Search for the cell housing the specified text and yield its [x, y] center coordinate. 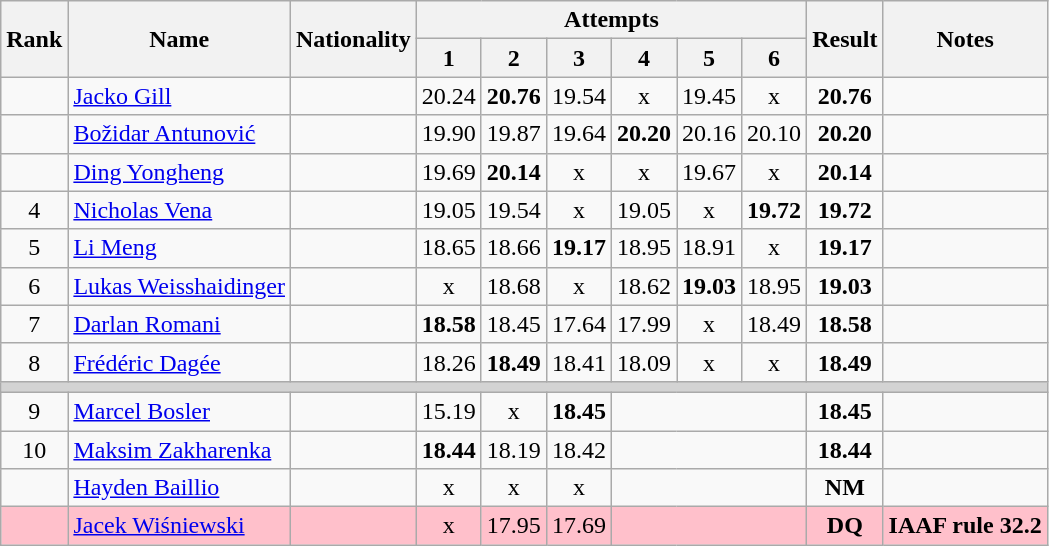
18.41 [578, 362]
18.62 [644, 286]
19.45 [708, 96]
Frédéric Dagée [180, 362]
Attempts [611, 20]
Result [845, 39]
18.19 [514, 449]
Božidar Antunović [180, 134]
18.09 [644, 362]
Name [180, 39]
2 [514, 58]
Nicholas Vena [180, 210]
20.16 [708, 134]
19.69 [448, 172]
Darlan Romani [180, 324]
Maksim Zakharenka [180, 449]
20.24 [448, 96]
DQ [845, 526]
IAAF rule 32.2 [965, 526]
18.91 [708, 248]
19.67 [708, 172]
Rank [34, 39]
18.65 [448, 248]
10 [34, 449]
8 [34, 362]
19.87 [514, 134]
17.99 [644, 324]
Marcel Bosler [180, 411]
Ding Yongheng [180, 172]
20.10 [774, 134]
18.66 [514, 248]
17.69 [578, 526]
18.42 [578, 449]
19.90 [448, 134]
Jacko Gill [180, 96]
9 [34, 411]
Li Meng [180, 248]
17.95 [514, 526]
1 [448, 58]
7 [34, 324]
Hayden Baillio [180, 488]
18.68 [514, 286]
Notes [965, 39]
3 [578, 58]
15.19 [448, 411]
19.64 [578, 134]
17.64 [578, 324]
18.26 [448, 362]
Lukas Weisshaidinger [180, 286]
NM [845, 488]
Jacek Wiśniewski [180, 526]
Nationality [354, 39]
